Detect which cell encompasses the target text, then output its (X, Y) center coordinate. 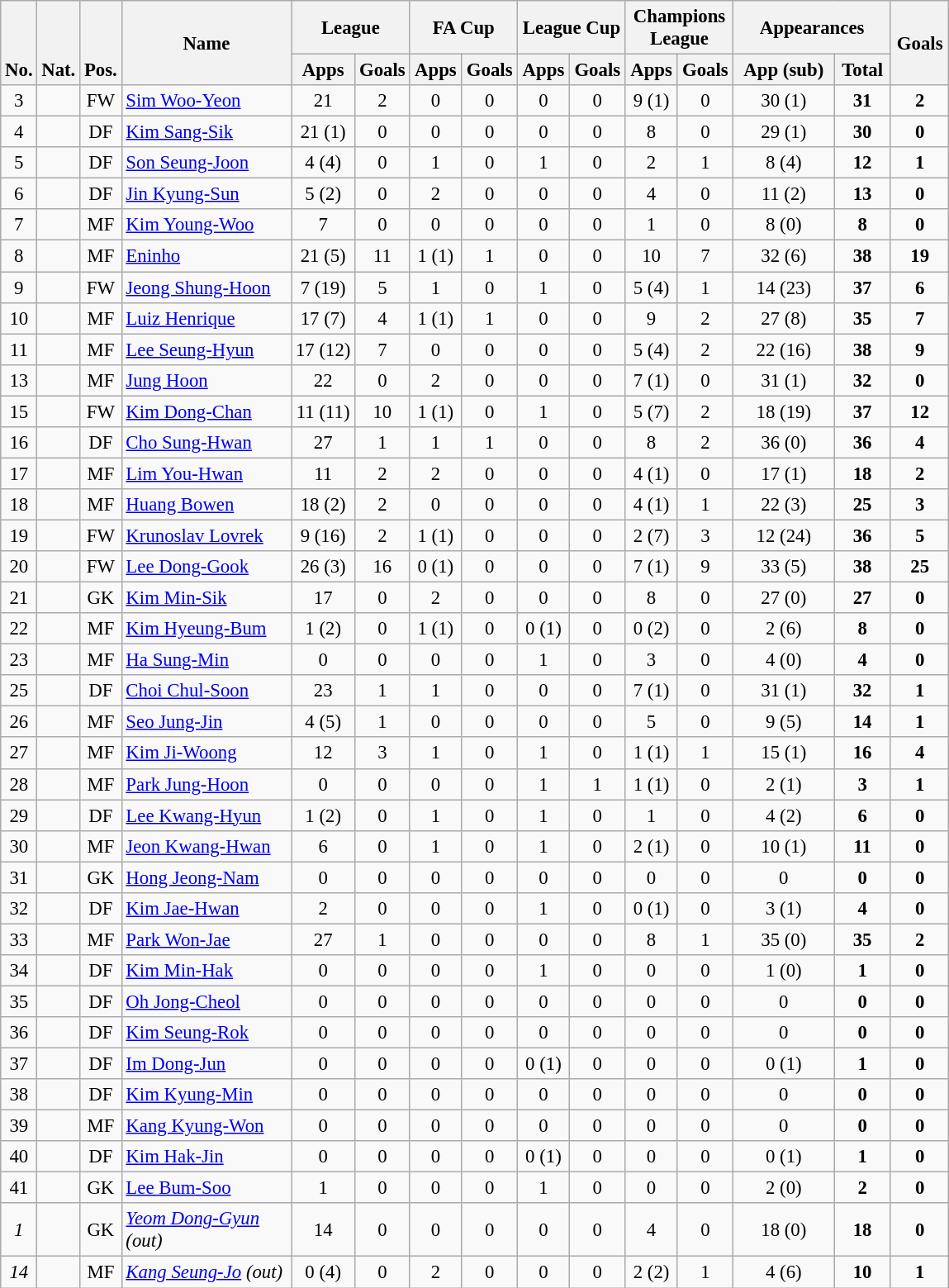
Kang Kyung-Won (206, 1126)
4 (0) (784, 660)
40 (19, 1157)
Kim Ji-Woong (206, 753)
Cho Sung-Hwan (206, 443)
15 (19, 411)
Lim You-Hwan (206, 473)
Kim Min-Sik (206, 598)
Jung Hoon (206, 380)
Oh Jong-Cheol (206, 1001)
9 (5) (784, 722)
Park Won-Jae (206, 939)
9 (16) (324, 535)
29 (1) (784, 132)
35 (0) (784, 939)
Son Seung-Joon (206, 163)
11 (11) (324, 411)
14 (23) (784, 288)
2 (7) (651, 535)
17 (1) (784, 473)
Kim Dong-Chan (206, 411)
Lee Kwang-Hyun (206, 815)
4 (5) (324, 722)
4 (4) (324, 163)
Seo Jung-Jin (206, 722)
33 (19, 939)
27 (0) (784, 598)
Kim Jae-Hwan (206, 909)
2 (0) (784, 1188)
41 (19, 1188)
39 (19, 1126)
11 (2) (784, 194)
32 (6) (784, 256)
18 (19) (784, 411)
League (350, 28)
21 (1) (324, 132)
26 (19, 722)
1 (0) (784, 971)
No. (19, 43)
18 (2) (324, 505)
Luiz Henrique (206, 318)
8 (4) (784, 163)
27 (8) (784, 318)
8 (0) (784, 226)
Kim Hyeung-Bum (206, 629)
Jin Kyung-Sun (206, 194)
FA Cup (464, 28)
34 (19, 971)
Jeon Kwang-Hwan (206, 846)
Kang Seung-Jo (out) (206, 1272)
Total (862, 70)
36 (0) (784, 443)
Im Dong-Jun (206, 1064)
Kim Young-Woo (206, 226)
22 (3) (784, 505)
12 (24) (784, 535)
4 (2) (784, 815)
Name (206, 43)
Eninho (206, 256)
9 (1) (651, 101)
21 (5) (324, 256)
Lee Dong-Gook (206, 567)
Ha Sung-Min (206, 660)
Kim Sang-Sik (206, 132)
3 (1) (784, 909)
Lee Bum-Soo (206, 1188)
29 (19, 815)
Huang Bowen (206, 505)
Jeong Shung-Hoon (206, 288)
App (sub) (784, 70)
League Cup (572, 28)
0 (2) (651, 629)
Krunoslav Lovrek (206, 535)
18 (0) (784, 1229)
17 (12) (324, 349)
Pos. (101, 43)
28 (19, 784)
Kim Seung-Rok (206, 1033)
Appearances (813, 28)
0 (4) (324, 1272)
Nat. (59, 43)
17 (7) (324, 318)
30 (1) (784, 101)
Kim Hak-Jin (206, 1157)
2 (6) (784, 629)
10 (1) (784, 846)
Kim Min-Hak (206, 971)
Yeom Dong-Gyun (out) (206, 1229)
Hong Jeong-Nam (206, 877)
Sim Woo-Yeon (206, 101)
5 (2) (324, 194)
7 (19) (324, 288)
4 (6) (784, 1272)
Lee Seung-Hyun (206, 349)
20 (19, 567)
Park Jung-Hoon (206, 784)
5 (7) (651, 411)
26 (3) (324, 567)
22 (16) (784, 349)
33 (5) (784, 567)
Kim Kyung-Min (206, 1095)
15 (1) (784, 753)
Choi Chul-Soon (206, 691)
2 (2) (651, 1272)
Champions League (679, 28)
